Detect which cell encompasses the target text, then output its (x, y) center coordinate. 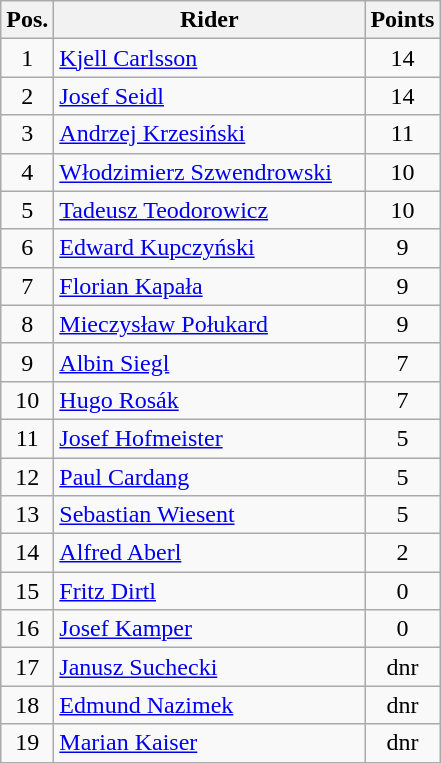
Włodzimierz Szwendrowski (210, 172)
12 (28, 477)
Josef Hofmeister (210, 438)
Edward Kupczyński (210, 248)
Pos. (28, 20)
19 (28, 743)
Andrzej Krzesiński (210, 134)
Josef Kamper (210, 629)
18 (28, 705)
8 (28, 324)
Tadeusz Teodorowicz (210, 210)
Mieczysław Połukard (210, 324)
3 (28, 134)
16 (28, 629)
Edmund Nazimek (210, 705)
13 (28, 515)
Paul Cardang (210, 477)
Florian Kapała (210, 286)
Points (402, 20)
Marian Kaiser (210, 743)
Kjell Carlsson (210, 58)
6 (28, 248)
Fritz Dirtl (210, 591)
Josef Seidl (210, 96)
4 (28, 172)
Alfred Aberl (210, 553)
Rider (210, 20)
17 (28, 667)
1 (28, 58)
Hugo Rosák (210, 400)
Janusz Suchecki (210, 667)
Albin Siegl (210, 362)
15 (28, 591)
Sebastian Wiesent (210, 515)
